Extract the [X, Y] coordinate from the center of the cell holding the provided text.  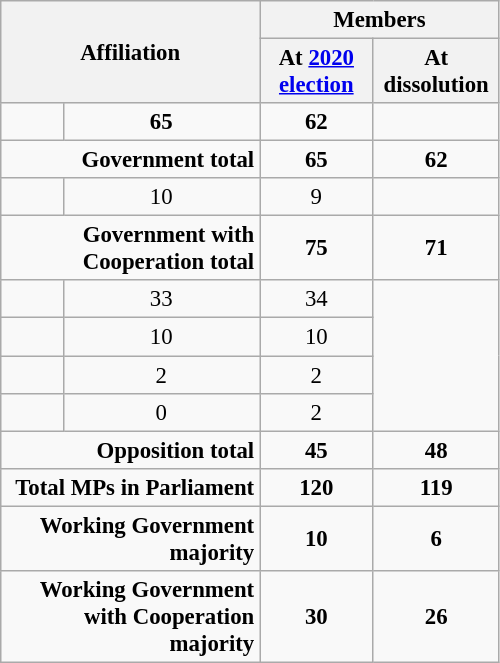
119 [436, 487]
45 [317, 450]
26 [436, 617]
Members [380, 20]
0 [161, 412]
At dissolution [436, 72]
At 2020 election [317, 72]
9 [317, 197]
Working Government majority [130, 538]
Total MPs in Parliament [130, 487]
Working Government with Cooperation majority [130, 617]
Government total [130, 160]
30 [317, 617]
120 [317, 487]
Government with Cooperation total [130, 248]
Opposition total [130, 450]
75 [317, 248]
6 [436, 538]
48 [436, 450]
Affiliation [130, 52]
33 [161, 299]
71 [436, 248]
34 [317, 299]
